Provide the (X, Y) coordinate of the cell's center where the given text is located.  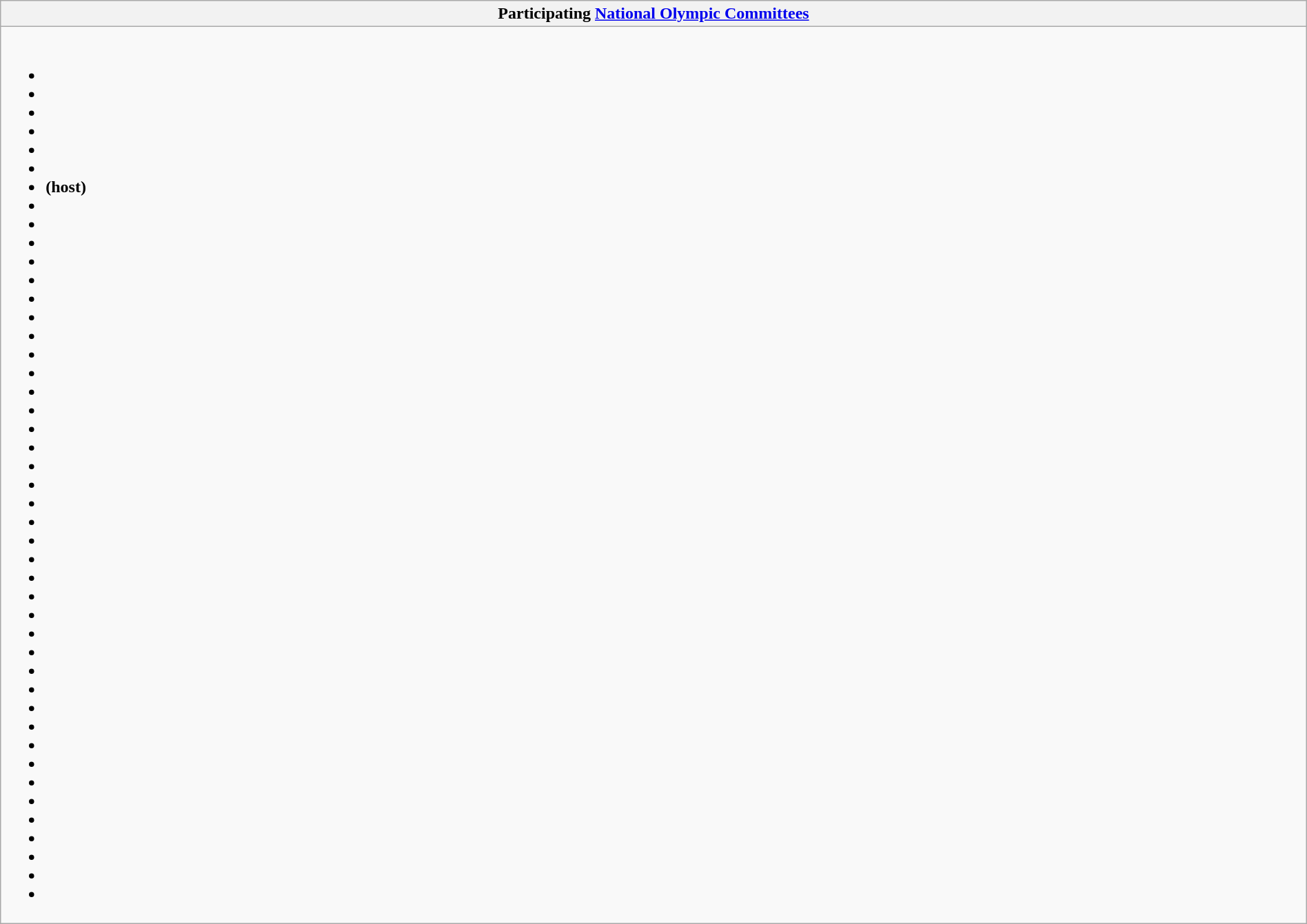
(host) (653, 475)
Participating National Olympic Committees (653, 14)
